Provide the [x, y] coordinate of the cell's center where the given text is located.  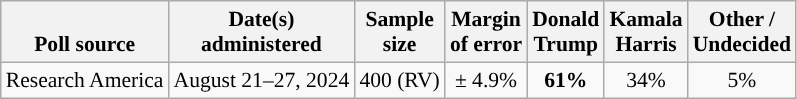
34% [646, 80]
DonaldTrump [566, 32]
Poll source [85, 32]
KamalaHarris [646, 32]
400 (RV) [400, 80]
Marginof error [486, 32]
Samplesize [400, 32]
Research America [85, 80]
± 4.9% [486, 80]
Date(s)administered [261, 32]
August 21–27, 2024 [261, 80]
Other /Undecided [742, 32]
61% [566, 80]
5% [742, 80]
